From the cell containing the given text, extract its center point as (X, Y) coordinate. 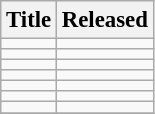
Title (29, 20)
Released (104, 20)
